Return the (X, Y) coordinate for the center point of the cell that contains the specified text.  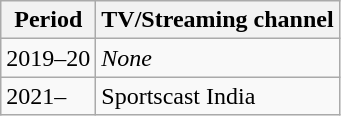
Sportscast India (218, 96)
2021– (48, 96)
Period (48, 20)
TV/Streaming channel (218, 20)
None (218, 58)
2019–20 (48, 58)
